From the cell containing the given text, extract its center point as (X, Y) coordinate. 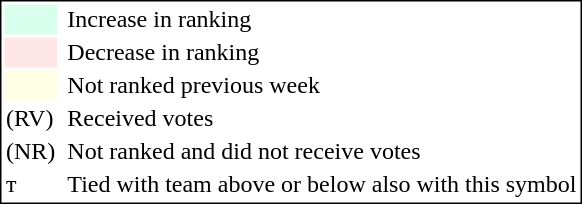
Not ranked previous week (322, 85)
Increase in ranking (322, 19)
Received votes (322, 119)
(RV) (30, 119)
(NR) (30, 151)
Tied with team above or below also with this symbol (322, 185)
Not ranked and did not receive votes (322, 151)
т (30, 185)
Decrease in ranking (322, 53)
